Locate the cell with the specified text and output its (X, Y) center coordinate. 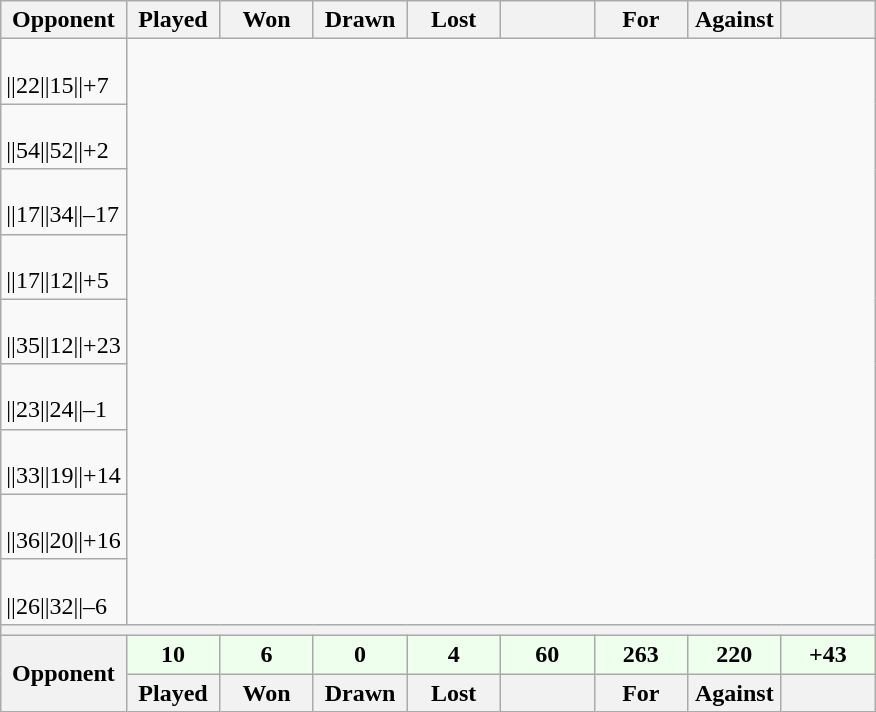
||23||24||–1 (64, 396)
0 (360, 654)
263 (641, 654)
||36||20||+16 (64, 526)
||26||32||–6 (64, 592)
4 (454, 654)
||17||34||–17 (64, 202)
6 (267, 654)
||54||52||+2 (64, 136)
||33||19||+14 (64, 462)
||35||12||+23 (64, 332)
||17||12||+5 (64, 266)
60 (547, 654)
10 (173, 654)
+43 (828, 654)
220 (735, 654)
||22||15||+7 (64, 72)
